For the text-containing cell, return its midpoint in (X, Y) coordinate format. 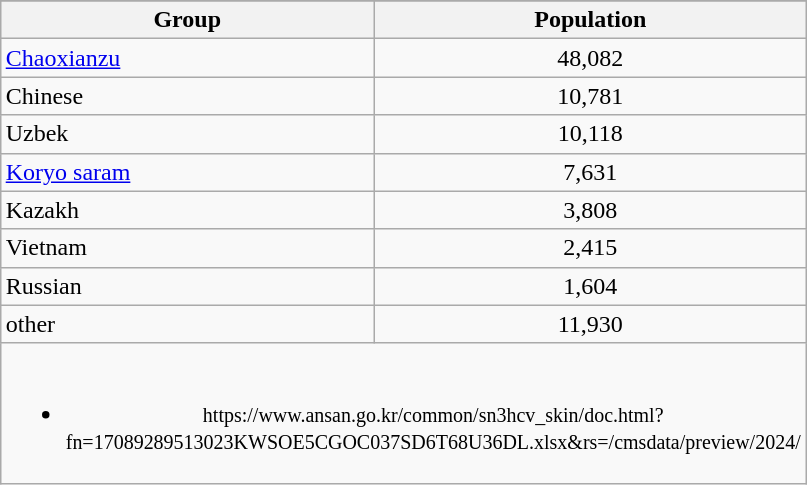
Russian (187, 286)
48,082 (590, 58)
https://www.ansan.go.kr/common/sn3hcv_skin/doc.html?fn=17089289513023KWSOE5CGOC037SD6T68U36DL.xlsx&rs=/cmsdata/preview/2024/ (403, 413)
11,930 (590, 324)
1,604 (590, 286)
Chaoxianzu (187, 58)
Kazakh (187, 210)
Chinese (187, 96)
Uzbek (187, 134)
other (187, 324)
Vietnam (187, 248)
3,808 (590, 210)
2,415 (590, 248)
7,631 (590, 172)
Group (187, 20)
Koryo saram (187, 172)
10,781 (590, 96)
Population (590, 20)
10,118 (590, 134)
